Search for the cell housing the specified text and yield its (x, y) center coordinate. 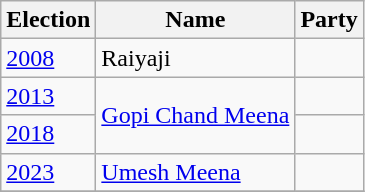
Election (48, 20)
2023 (48, 172)
Name (196, 20)
Gopi Chand Meena (196, 115)
2008 (48, 58)
Umesh Meena (196, 172)
Raiyaji (196, 58)
2018 (48, 134)
2013 (48, 96)
Party (329, 20)
